Capture the cell that displays the provided text and extract its (x, y) central coordinate. 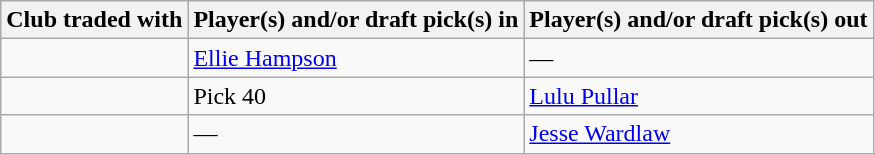
Lulu Pullar (698, 96)
Jesse Wardlaw (698, 134)
Player(s) and/or draft pick(s) out (698, 20)
Ellie Hampson (356, 58)
Club traded with (94, 20)
Player(s) and/or draft pick(s) in (356, 20)
Pick 40 (356, 96)
